Extract the (x, y) coordinate from the center of the cell holding the provided text.  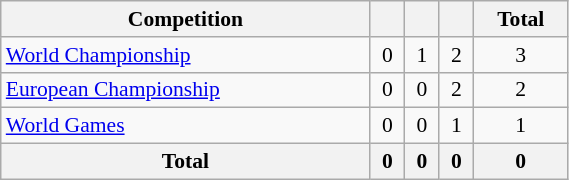
World Championship (186, 55)
3 (521, 55)
Competition (186, 19)
World Games (186, 126)
European Championship (186, 90)
